Capture the cell that displays the provided text and extract its (x, y) central coordinate. 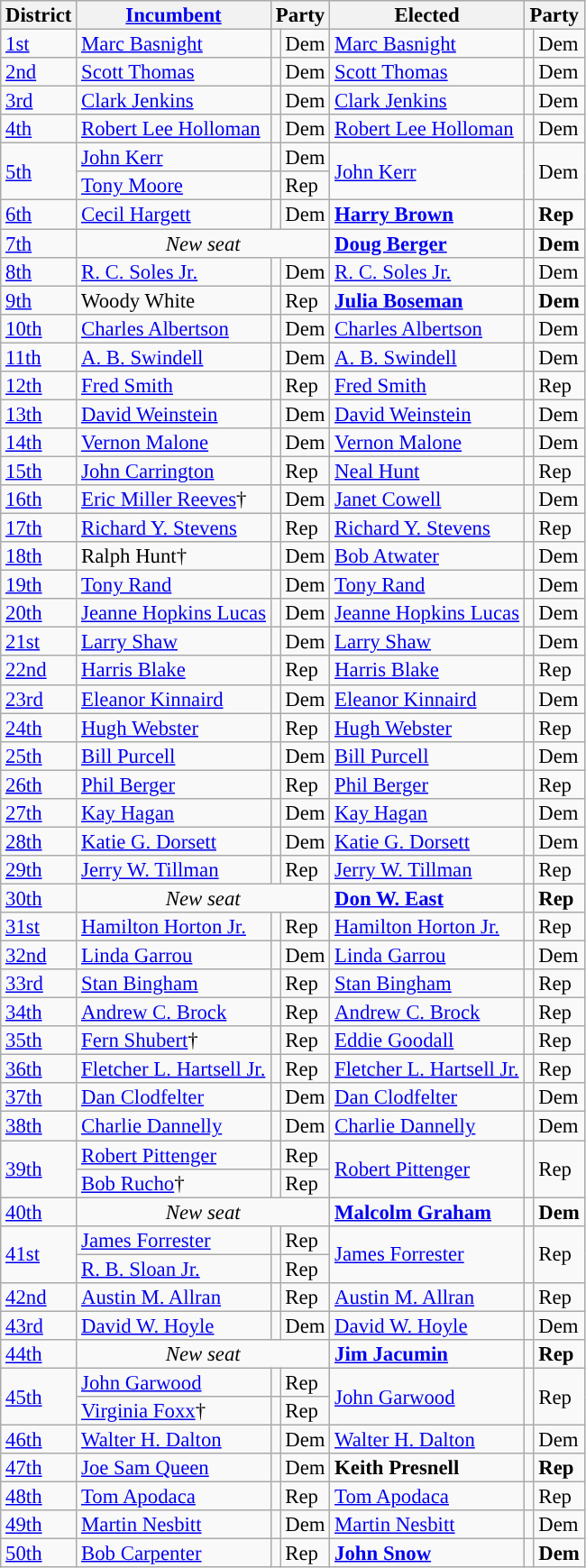
District (39, 15)
37th (39, 1098)
48th (39, 1497)
12th (39, 386)
39th (39, 1169)
Keith Presnell (427, 1468)
John Carrington (174, 471)
Eddie Goodall (427, 1041)
Incumbent (174, 15)
Julia Boseman (427, 300)
Bob Rucho† (174, 1183)
50th (39, 1554)
11th (39, 357)
20th (39, 613)
16th (39, 500)
Harry Brown (427, 215)
R. B. Sloan Jr. (174, 1269)
22nd (39, 671)
10th (39, 328)
38th (39, 1126)
Jim Jacumin (427, 1354)
40th (39, 1212)
Bob Atwater (427, 556)
8th (39, 271)
21st (39, 642)
15th (39, 471)
Ralph Hunt† (174, 556)
19th (39, 585)
13th (39, 414)
Bob Carpenter (174, 1554)
18th (39, 556)
3rd (39, 101)
31st (39, 927)
1st (39, 44)
Neal Hunt (427, 471)
2nd (39, 72)
45th (39, 1396)
44th (39, 1354)
29th (39, 870)
23rd (39, 699)
Woody White (174, 300)
Joe Sam Queen (174, 1468)
Janet Cowell (427, 500)
27th (39, 813)
5th (39, 171)
Don W. East (427, 898)
26th (39, 784)
14th (39, 443)
36th (39, 1069)
34th (39, 1013)
17th (39, 528)
33rd (39, 984)
Virginia Foxx† (174, 1411)
Elected (427, 15)
John Snow (427, 1554)
25th (39, 756)
Tony Moore (174, 186)
32nd (39, 956)
Doug Berger (427, 243)
42nd (39, 1297)
41st (39, 1253)
28th (39, 841)
Malcolm Graham (427, 1212)
Fern Shubert† (174, 1041)
46th (39, 1440)
Cecil Hargett (174, 215)
35th (39, 1041)
49th (39, 1525)
43rd (39, 1325)
Eric Miller Reeves† (174, 500)
47th (39, 1468)
6th (39, 215)
24th (39, 728)
9th (39, 300)
7th (39, 243)
30th (39, 898)
4th (39, 129)
